Pinpoint the cell where the given text exists, returning its [x, y] midpoint coordinate. 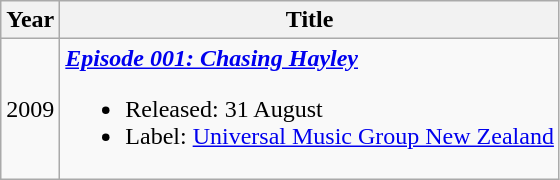
Title [310, 20]
Episode 001: Chasing HayleyReleased: 31 AugustLabel: Universal Music Group New Zealand [310, 109]
Year [30, 20]
2009 [30, 109]
